Output the (x, y) coordinate of the center of the cell containing the given text.  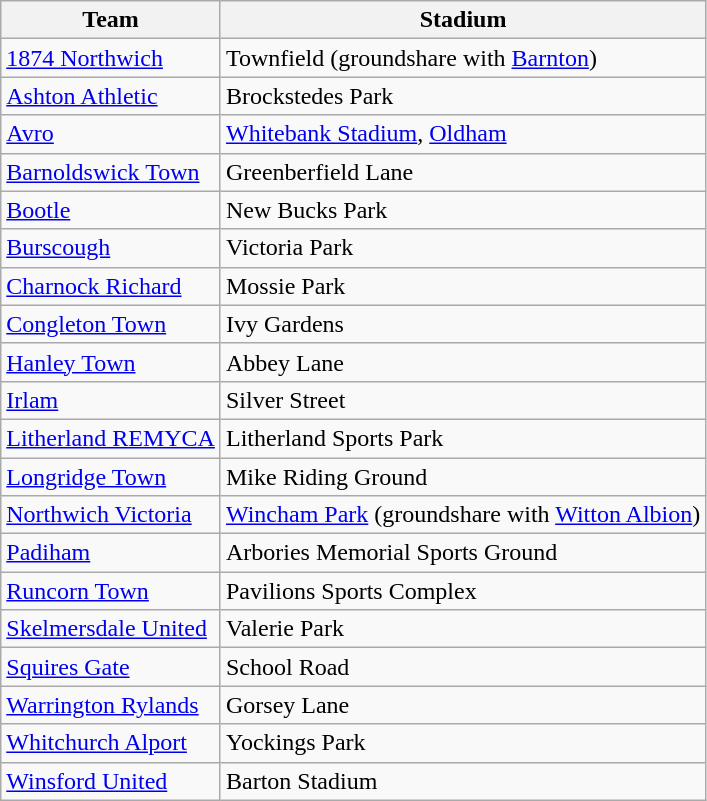
Pavilions Sports Complex (462, 591)
Ivy Gardens (462, 324)
Abbey Lane (462, 362)
Barton Stadium (462, 781)
Warrington Rylands (111, 705)
Skelmersdale United (111, 629)
Longridge Town (111, 477)
Hanley Town (111, 362)
Bootle (111, 210)
Victoria Park (462, 248)
Barnoldswick Town (111, 172)
Irlam (111, 400)
Arbories Memorial Sports Ground (462, 553)
Ashton Athletic (111, 96)
Runcorn Town (111, 591)
Whitchurch Alport (111, 743)
Yockings Park (462, 743)
Townfield (groundshare with Barnton) (462, 58)
Stadium (462, 20)
Mike Riding Ground (462, 477)
Padiham (111, 553)
Congleton Town (111, 324)
Litherland REMYCA (111, 438)
Whitebank Stadium, Oldham (462, 134)
Winsford United (111, 781)
Avro (111, 134)
Litherland Sports Park (462, 438)
Squires Gate (111, 667)
Greenberfield Lane (462, 172)
Valerie Park (462, 629)
Charnock Richard (111, 286)
Brockstedes Park (462, 96)
School Road (462, 667)
Gorsey Lane (462, 705)
Mossie Park (462, 286)
Wincham Park (groundshare with Witton Albion) (462, 515)
1874 Northwich (111, 58)
Northwich Victoria (111, 515)
Burscough (111, 248)
Silver Street (462, 400)
New Bucks Park (462, 210)
Team (111, 20)
